Return the (x, y) coordinate for the center point of the cell that contains the specified text.  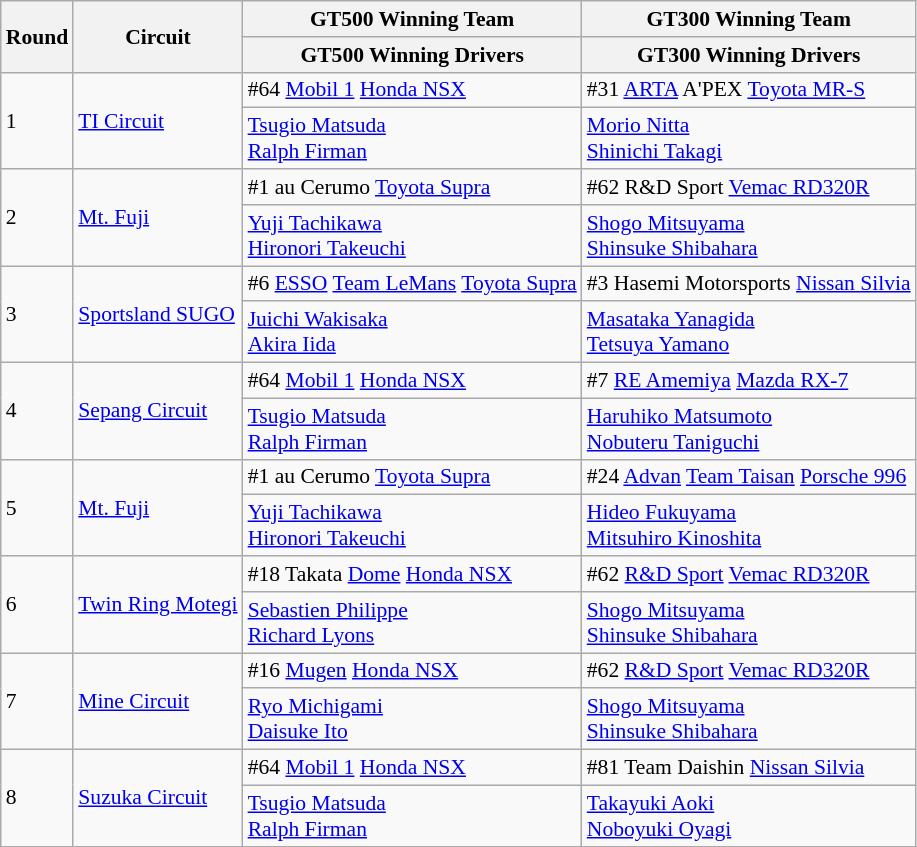
8 (38, 798)
1 (38, 120)
Haruhiko Matsumoto Nobuteru Taniguchi (749, 428)
#18 Takata Dome Honda NSX (412, 574)
GT300 Winning Drivers (749, 55)
#31 ARTA A'PEX Toyota MR-S (749, 90)
Sepang Circuit (158, 412)
Takayuki Aoki Noboyuki Oyagi (749, 816)
Round (38, 36)
GT300 Winning Team (749, 19)
Masataka Yanagida Tetsuya Yamano (749, 332)
Hideo Fukuyama Mitsuhiro Kinoshita (749, 526)
#6 ESSO Team LeMans Toyota Supra (412, 284)
#16 Mugen Honda NSX (412, 671)
Circuit (158, 36)
TI Circuit (158, 120)
Ryo Michigami Daisuke Ito (412, 720)
4 (38, 412)
2 (38, 218)
Sebastien Philippe Richard Lyons (412, 622)
Suzuka Circuit (158, 798)
Juichi Wakisaka Akira Iida (412, 332)
Morio Nitta Shinichi Takagi (749, 138)
5 (38, 508)
Mine Circuit (158, 702)
#7 RE Amemiya Mazda RX-7 (749, 381)
Twin Ring Motegi (158, 604)
Sportsland SUGO (158, 314)
6 (38, 604)
7 (38, 702)
3 (38, 314)
GT500 Winning Drivers (412, 55)
#24 Advan Team Taisan Porsche 996 (749, 477)
#81 Team Daishin Nissan Silvia (749, 768)
GT500 Winning Team (412, 19)
#3 Hasemi Motorsports Nissan Silvia (749, 284)
